Detect which cell encompasses the target text, then output its [x, y] center coordinate. 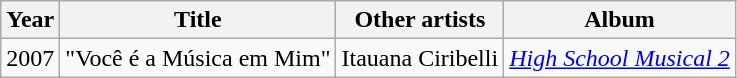
Other artists [420, 20]
High School Musical 2 [620, 58]
Album [620, 20]
Title [198, 20]
Itauana Ciribelli [420, 58]
"Você é a Música em Mim" [198, 58]
2007 [30, 58]
Year [30, 20]
